Scan for the cell matching the given text and deliver its [X, Y] coordinate at center. 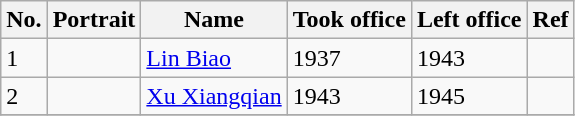
No. [24, 20]
1945 [469, 96]
Took office [349, 20]
Name [214, 20]
Lin Biao [214, 58]
Xu Xiangqian [214, 96]
2 [24, 96]
Ref [550, 20]
Left office [469, 20]
1 [24, 58]
Portrait [94, 20]
1937 [349, 58]
